Identify which cell holds the provided text, then report its (X, Y) central coordinate. 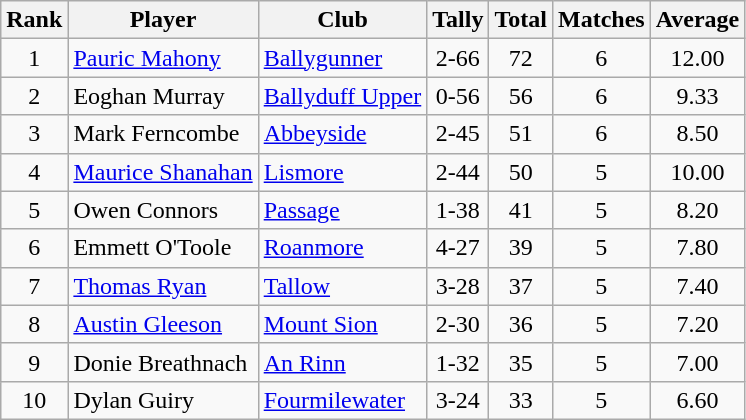
37 (521, 286)
8.50 (698, 134)
51 (521, 134)
Rank (34, 20)
7 (34, 286)
2-30 (458, 324)
10 (34, 400)
Club (342, 20)
50 (521, 172)
7.20 (698, 324)
2-66 (458, 58)
4 (34, 172)
33 (521, 400)
Abbeyside (342, 134)
Donie Breathnach (163, 362)
12.00 (698, 58)
41 (521, 210)
Matches (602, 20)
1-38 (458, 210)
Mount Sion (342, 324)
Tallow (342, 286)
Mark Ferncombe (163, 134)
0-56 (458, 96)
3-28 (458, 286)
36 (521, 324)
Pauric Mahony (163, 58)
7.40 (698, 286)
10.00 (698, 172)
3-24 (458, 400)
Fourmilewater (342, 400)
2 (34, 96)
6.60 (698, 400)
Average (698, 20)
Emmett O'Toole (163, 248)
4-27 (458, 248)
8 (34, 324)
Lismore (342, 172)
Owen Connors (163, 210)
An Rinn (342, 362)
9.33 (698, 96)
Player (163, 20)
Ballyduff Upper (342, 96)
Passage (342, 210)
56 (521, 96)
Eoghan Murray (163, 96)
2-44 (458, 172)
72 (521, 58)
Austin Gleeson (163, 324)
7.00 (698, 362)
35 (521, 362)
Ballygunner (342, 58)
3 (34, 134)
1-32 (458, 362)
1 (34, 58)
7.80 (698, 248)
Roanmore (342, 248)
Tally (458, 20)
8.20 (698, 210)
Dylan Guiry (163, 400)
Thomas Ryan (163, 286)
Maurice Shanahan (163, 172)
2-45 (458, 134)
Total (521, 20)
39 (521, 248)
9 (34, 362)
